Pinpoint the cell where the given text exists, returning its (x, y) midpoint coordinate. 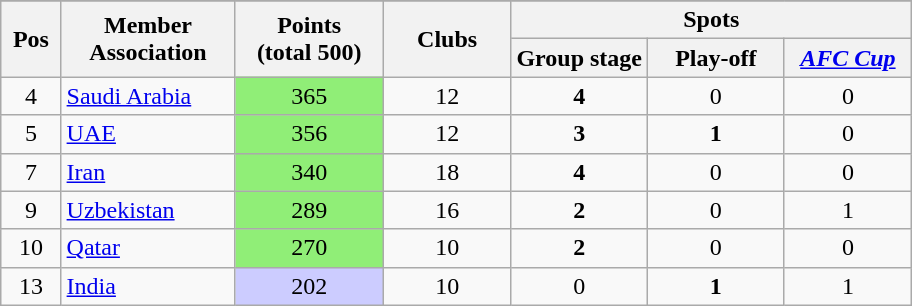
7 (31, 172)
18 (447, 172)
270 (309, 248)
Clubs (447, 39)
202 (309, 286)
340 (309, 172)
365 (309, 96)
Uzbekistan (148, 210)
Saudi Arabia (148, 96)
India (148, 286)
Spots (712, 20)
289 (309, 210)
UAE (148, 134)
MemberAssociation (148, 39)
16 (447, 210)
5 (31, 134)
Pos (31, 39)
Qatar (148, 248)
Points(total 500) (309, 39)
3 (580, 134)
Iran (148, 172)
356 (309, 134)
13 (31, 286)
Play-off (716, 58)
AFC Cup (848, 58)
Group stage (580, 58)
9 (31, 210)
